Identify which cell holds the provided text, then report its (x, y) central coordinate. 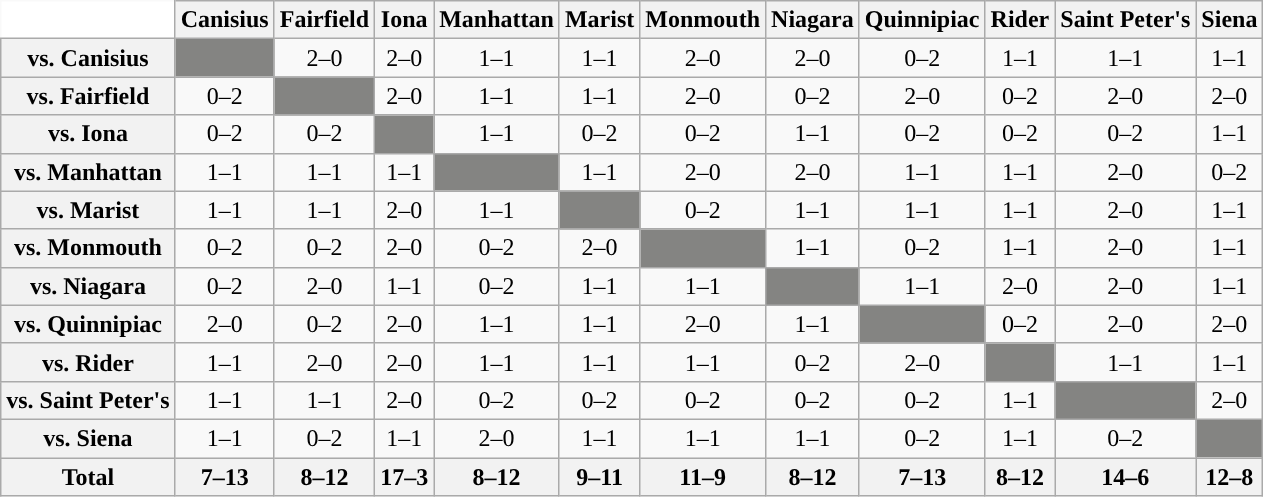
Manhattan (497, 20)
Canisius (224, 20)
vs. Iona (88, 134)
11–9 (703, 477)
vs. Marist (88, 210)
vs. Quinnipiac (88, 324)
Niagara (813, 20)
Total (88, 477)
vs. Rider (88, 362)
17–3 (404, 477)
vs. Siena (88, 438)
Rider (1020, 20)
vs. Fairfield (88, 96)
vs. Niagara (88, 286)
Fairfield (324, 20)
Quinnipiac (922, 20)
vs. Monmouth (88, 248)
Iona (404, 20)
12–8 (1230, 477)
vs. Manhattan (88, 172)
Marist (599, 20)
9–11 (599, 477)
Saint Peter's (1126, 20)
14–6 (1126, 477)
vs. Saint Peter's (88, 400)
Monmouth (703, 20)
vs. Canisius (88, 58)
Siena (1230, 20)
